Scan for the cell matching the given text and deliver its (X, Y) coordinate at center. 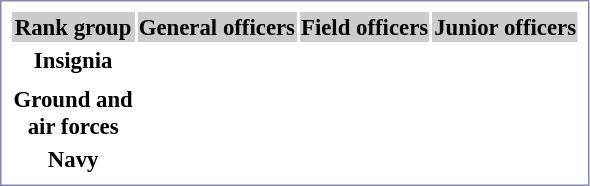
Field officers (364, 27)
Rank group (73, 27)
General officers (216, 27)
Ground andair forces (73, 112)
Navy (73, 159)
Junior officers (506, 27)
Insignia (73, 60)
